Search for the cell housing the specified text and yield its [X, Y] center coordinate. 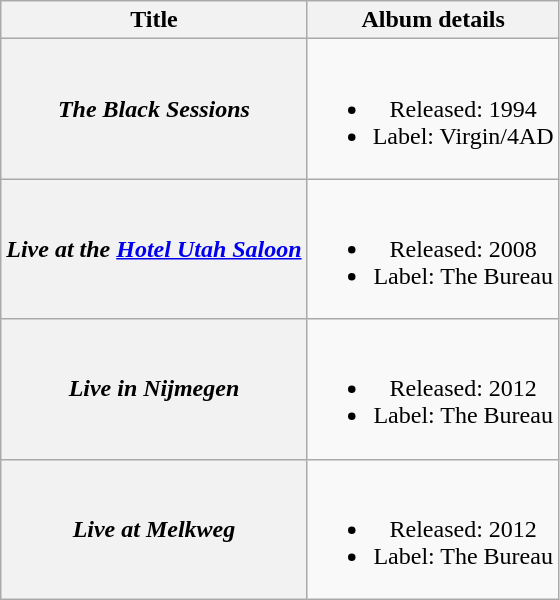
Live at Melkweg [154, 529]
Live in Nijmegen [154, 389]
Live at the Hotel Utah Saloon [154, 249]
The Black Sessions [154, 109]
Title [154, 20]
Album details [433, 20]
Released: 1994Label: Virgin/4AD [433, 109]
Released: 2008Label: The Bureau [433, 249]
